Identify which cell holds the provided text, then report its [X, Y] central coordinate. 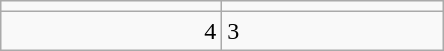
4 [112, 31]
3 [332, 31]
